Detect which cell encompasses the target text, then output its (X, Y) center coordinate. 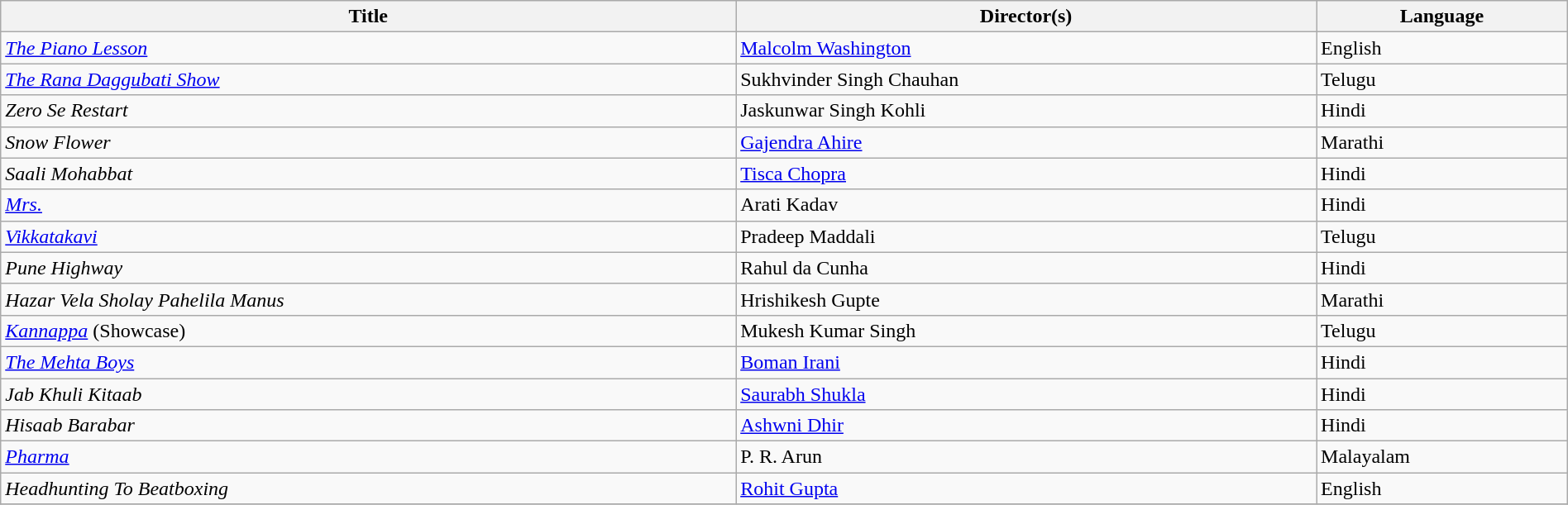
Kannappa (Showcase) (369, 331)
The Rana Daggubati Show (369, 79)
Mukesh Kumar Singh (1026, 331)
Malayalam (1442, 457)
Hazar Vela Sholay Pahelila Manus (369, 299)
Jaskunwar Singh Kohli (1026, 111)
The Mehta Boys (369, 362)
Mrs. (369, 205)
Arati Kadav (1026, 205)
The Piano Lesson (369, 48)
Rohit Gupta (1026, 488)
Hisaab Barabar (369, 426)
Snow Flower (369, 142)
Saurabh Shukla (1026, 394)
Saali Mohabbat (369, 174)
Malcolm Washington (1026, 48)
Ashwni Dhir (1026, 426)
Sukhvinder Singh Chauhan (1026, 79)
Jab Khuli Kitaab (369, 394)
Title (369, 17)
Pradeep Maddali (1026, 236)
Boman Irani (1026, 362)
P. R. Arun (1026, 457)
Zero Se Restart (369, 111)
Hrishikesh Gupte (1026, 299)
Tisca Chopra (1026, 174)
Vikkatakavi (369, 236)
Director(s) (1026, 17)
Pune Highway (369, 268)
Language (1442, 17)
Pharma (369, 457)
Headhunting To Beatboxing (369, 488)
Rahul da Cunha (1026, 268)
Gajendra Ahire (1026, 142)
